Extract the [X, Y] coordinate from the center of the cell holding the provided text.  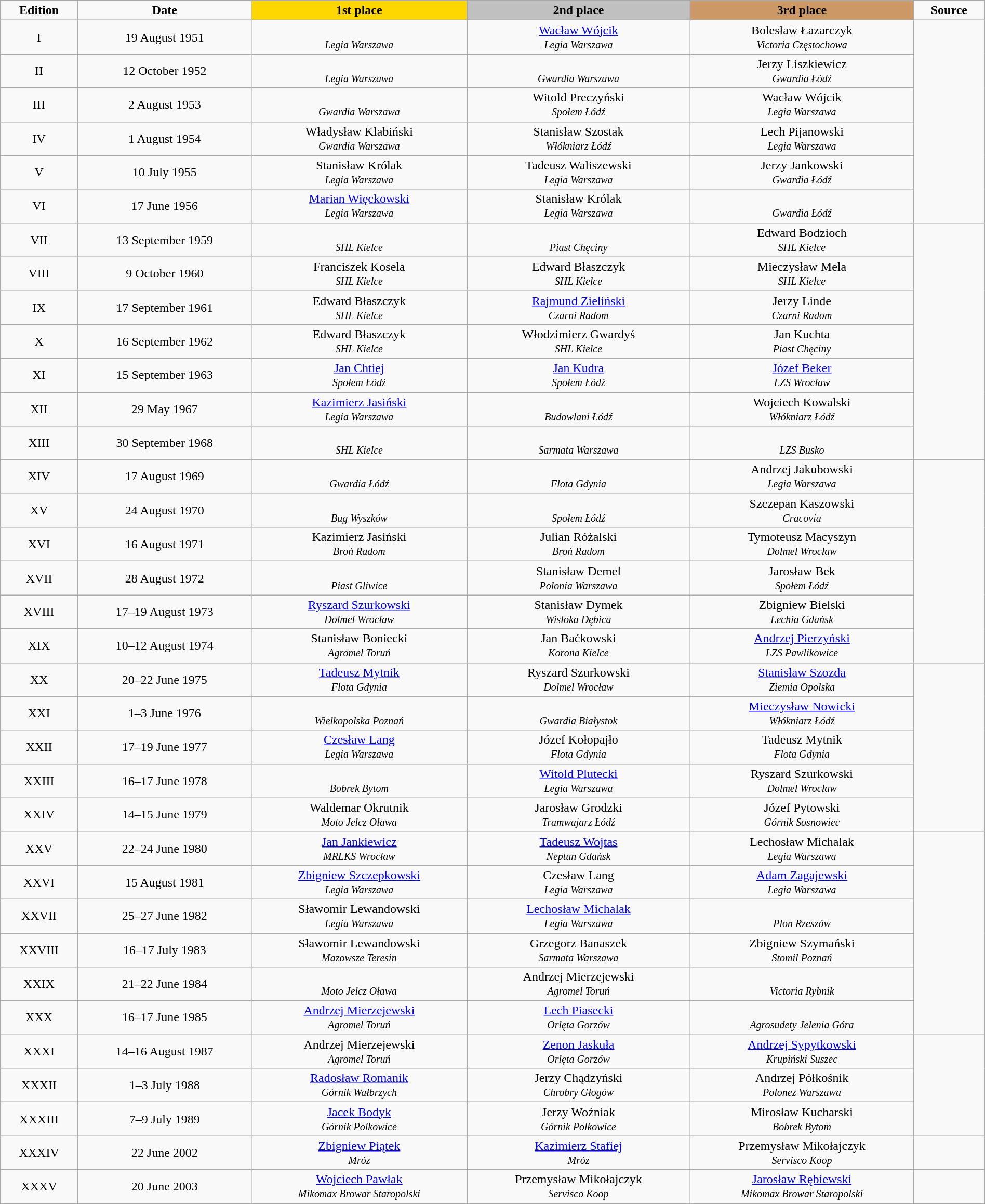
XV [39, 510]
I [39, 37]
Sławomir LewandowskiLegia Warszawa [359, 916]
1 August 1954 [164, 138]
Zbigniew SzymańskiStomil Poznań [802, 950]
20 June 2003 [164, 1187]
1–3 June 1976 [164, 713]
Jan ChtiejSpołem Łódź [359, 375]
Sławomir LewandowskiMazowsze Teresin [359, 950]
Józef KołopajłoFlota Gdynia [578, 747]
Andrzej PierzyńskiLZS Pawlikowice [802, 645]
XIII [39, 443]
Włodzimierz GwardyśSHL Kielce [578, 341]
Jarosław RębiewskiMikomax Browar Staropolski [802, 1187]
9 October 1960 [164, 273]
Zbigniew PiątekMróz [359, 1153]
XXX [39, 1017]
28 August 1972 [164, 578]
Zbigniew BielskiLechia Gdańsk [802, 612]
LZS Busko [802, 443]
X [39, 341]
Kazimierz JasińskiLegia Warszawa [359, 408]
17–19 August 1973 [164, 612]
3rd place [802, 10]
VIII [39, 273]
2 August 1953 [164, 105]
Wielkopolska Poznań [359, 713]
21–22 June 1984 [164, 984]
Grzegorz BanaszekSarmata Warszawa [578, 950]
Kazimierz JasińskiBroń Radom [359, 545]
Flota Gdynia [578, 477]
15 August 1981 [164, 882]
Jan BaćkowskiKorona Kielce [578, 645]
22 June 2002 [164, 1153]
Bobrek Bytom [359, 780]
1st place [359, 10]
Mieczysław NowickiWłókniarz Łódź [802, 713]
Gwardia Białystok [578, 713]
Andrzej PółkośnikPolonez Warszawa [802, 1085]
XXXI [39, 1052]
Adam ZagajewskiLegia Warszawa [802, 882]
Witold PluteckiLegia Warszawa [578, 780]
V [39, 173]
Jacek BodykGórnik Polkowice [359, 1119]
VII [39, 240]
Andrzej JakubowskiLegia Warszawa [802, 477]
16 August 1971 [164, 545]
Stanisław DemelPolonia Warszawa [578, 578]
XXXV [39, 1187]
Rajmund ZielińskiCzarni Radom [578, 308]
XXVII [39, 916]
Lech PijanowskiLegia Warszawa [802, 138]
Tymoteusz MacyszynDolmel Wrocław [802, 545]
Mieczysław MelaSHL Kielce [802, 273]
Moto Jelcz Oława [359, 984]
Lech PiaseckiOrlęta Gorzów [578, 1017]
Społem Łódź [578, 510]
XXII [39, 747]
Mirosław KucharskiBobrek Bytom [802, 1119]
XI [39, 375]
Piast Chęciny [578, 240]
XIX [39, 645]
Waldemar OkrutnikMoto Jelcz Oława [359, 815]
24 August 1970 [164, 510]
XXIV [39, 815]
16 September 1962 [164, 341]
Józef BekerLZS Wrocław [802, 375]
14–15 June 1979 [164, 815]
10 July 1955 [164, 173]
Jerzy ChądzyńskiChrobry Głogów [578, 1085]
Władysław KlabińskiGwardia Warszawa [359, 138]
25–27 June 1982 [164, 916]
Jerzy JankowskiGwardia Łódź [802, 173]
Stanisław BonieckiAgromel Toruń [359, 645]
10–12 August 1974 [164, 645]
XXXIII [39, 1119]
Sarmata Warszawa [578, 443]
Tadeusz WojtasNeptun Gdańsk [578, 848]
29 May 1967 [164, 408]
Jan KuchtaPiast Chęciny [802, 341]
XVII [39, 578]
Edward BodziochSHL Kielce [802, 240]
Bolesław ŁazarczykVictoria Częstochowa [802, 37]
Zbigniew SzczepkowskiLegia Warszawa [359, 882]
II [39, 71]
17 June 1956 [164, 206]
30 September 1968 [164, 443]
XXVI [39, 882]
Jerzy LiszkiewiczGwardia Łódź [802, 71]
Zenon JaskułaOrlęta Gorzów [578, 1052]
Wojciech PawłakMikomax Browar Staropolski [359, 1187]
Jan JankiewiczMRLKS Wrocław [359, 848]
Józef PytowskiGórnik Sosnowiec [802, 815]
XXV [39, 848]
Kazimierz StafiejMróz [578, 1153]
III [39, 105]
Bug Wyszków [359, 510]
Wojciech KowalskiWłókniarz Łódź [802, 408]
Tadeusz WaliszewskiLegia Warszawa [578, 173]
Plon Rzeszów [802, 916]
Andrzej SypytkowskiKrupiński Suszec [802, 1052]
Edition [39, 10]
Victoria Rybnik [802, 984]
XXI [39, 713]
XVI [39, 545]
Source [950, 10]
17 August 1969 [164, 477]
XXXII [39, 1085]
14–16 August 1987 [164, 1052]
Jan KudraSpołem Łódź [578, 375]
7–9 July 1989 [164, 1119]
Date [164, 10]
Jarosław BekSpołem Łódź [802, 578]
20–22 June 1975 [164, 680]
Jerzy LindeCzarni Radom [802, 308]
Marian WięckowskiLegia Warszawa [359, 206]
Stanisław SzostakWłókniarz Łódź [578, 138]
22–24 June 1980 [164, 848]
Agrosudety Jelenia Góra [802, 1017]
IV [39, 138]
XXVIII [39, 950]
Budowlani Łódź [578, 408]
XII [39, 408]
19 August 1951 [164, 37]
XVIII [39, 612]
XX [39, 680]
Piast Gliwice [359, 578]
Stanisław DymekWisłoka Dębica [578, 612]
17 September 1961 [164, 308]
16–17 June 1985 [164, 1017]
13 September 1959 [164, 240]
Stanisław SzozdaZiemia Opolska [802, 680]
12 October 1952 [164, 71]
XXXIV [39, 1153]
17–19 June 1977 [164, 747]
15 September 1963 [164, 375]
Szczepan KaszowskiCracovia [802, 510]
16–17 July 1983 [164, 950]
Radosław RomanikGórnik Wałbrzych [359, 1085]
XIV [39, 477]
Julian RóżalskiBroń Radom [578, 545]
XXIII [39, 780]
Franciszek KoselaSHL Kielce [359, 273]
Jerzy WoźniakGórnik Polkowice [578, 1119]
Witold PreczyńskiSpołem Łódź [578, 105]
1–3 July 1988 [164, 1085]
2nd place [578, 10]
VI [39, 206]
16–17 June 1978 [164, 780]
XXIX [39, 984]
Jarosław GrodzkiTramwajarz Łódź [578, 815]
IX [39, 308]
